Extract the [X, Y] coordinate from the center of the cell holding the provided text.  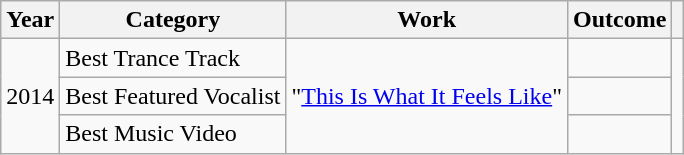
Best Featured Vocalist [173, 96]
Outcome [619, 20]
Best Trance Track [173, 58]
"This Is What It Feels Like" [427, 96]
Work [427, 20]
Category [173, 20]
2014 [30, 96]
Year [30, 20]
Best Music Video [173, 134]
